Return (x, y) of the center of cell containing provided text 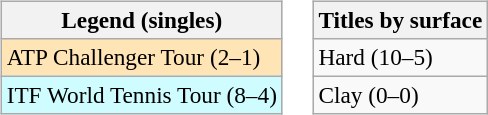
ATP Challenger Tour (2–1) (142, 57)
Hard (10–5) (400, 57)
ITF World Tennis Tour (8–4) (142, 95)
Titles by surface (400, 20)
Legend (singles) (142, 20)
Clay (0–0) (400, 95)
